Capture the cell that displays the provided text and extract its [X, Y] central coordinate. 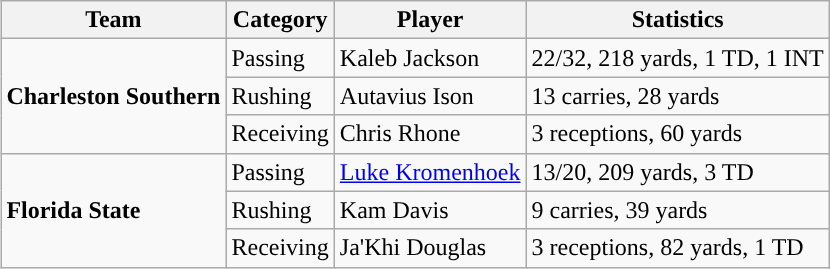
13/20, 209 yards, 3 TD [678, 172]
Category [280, 20]
9 carries, 39 yards [678, 210]
Ja'Khi Douglas [430, 248]
Team [114, 20]
Florida State [114, 210]
3 receptions, 60 yards [678, 134]
Player [430, 20]
Autavius Ison [430, 96]
Luke Kromenhoek [430, 172]
Statistics [678, 20]
Chris Rhone [430, 134]
22/32, 218 yards, 1 TD, 1 INT [678, 58]
Kaleb Jackson [430, 58]
Charleston Southern [114, 96]
13 carries, 28 yards [678, 96]
3 receptions, 82 yards, 1 TD [678, 248]
Kam Davis [430, 210]
